Locate the cell with the specified text and output its [x, y] center coordinate. 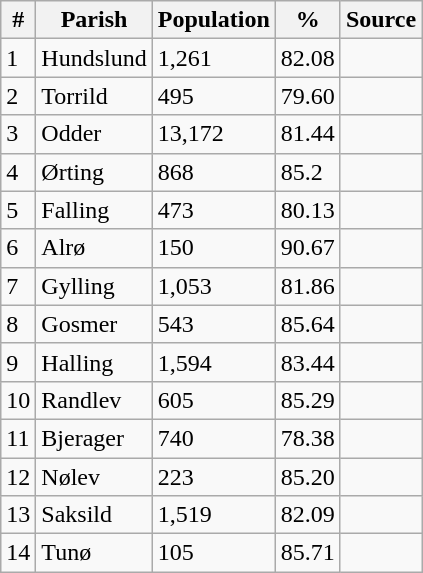
12 [18, 477]
Alrø [94, 248]
10 [18, 400]
Hundslund [94, 58]
14 [18, 553]
85.29 [308, 400]
Halling [94, 362]
85.20 [308, 477]
150 [214, 248]
81.86 [308, 286]
Parish [94, 20]
Saksild [94, 515]
Source [380, 20]
8 [18, 324]
80.13 [308, 210]
81.44 [308, 134]
Falling [94, 210]
79.60 [308, 96]
85.71 [308, 553]
Randlev [94, 400]
82.08 [308, 58]
Bjerager [94, 438]
13 [18, 515]
Torrild [94, 96]
90.67 [308, 248]
2 [18, 96]
Nølev [94, 477]
Gylling [94, 286]
Tunø [94, 553]
495 [214, 96]
Population [214, 20]
7 [18, 286]
4 [18, 172]
Gosmer [94, 324]
Ørting [94, 172]
13,172 [214, 134]
% [308, 20]
Odder [94, 134]
1,261 [214, 58]
5 [18, 210]
1,519 [214, 515]
85.64 [308, 324]
868 [214, 172]
1,594 [214, 362]
605 [214, 400]
543 [214, 324]
6 [18, 248]
105 [214, 553]
473 [214, 210]
3 [18, 134]
# [18, 20]
1 [18, 58]
82.09 [308, 515]
223 [214, 477]
1,053 [214, 286]
85.2 [308, 172]
9 [18, 362]
78.38 [308, 438]
83.44 [308, 362]
740 [214, 438]
11 [18, 438]
